Find where the given text appears and provide that cell's center as [X, Y] coordinate. 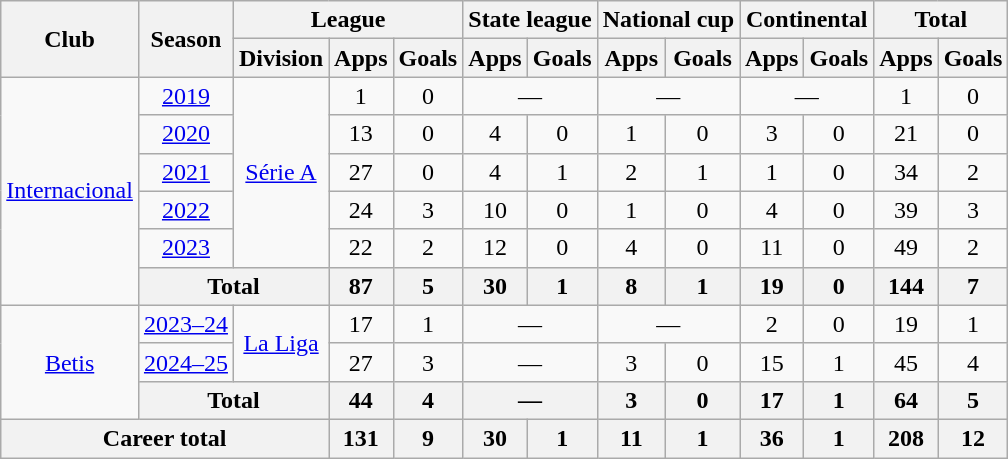
24 [361, 210]
2020 [186, 134]
2021 [186, 172]
131 [361, 438]
144 [906, 286]
National cup [668, 20]
21 [906, 134]
2024–25 [186, 362]
Career total [165, 438]
Club [70, 39]
87 [361, 286]
2023 [186, 248]
State league [530, 20]
Season [186, 39]
44 [361, 400]
36 [772, 438]
7 [973, 286]
2019 [186, 96]
Continental [807, 20]
45 [906, 362]
2023–24 [186, 324]
15 [772, 362]
2022 [186, 210]
64 [906, 400]
208 [906, 438]
22 [361, 248]
League [348, 20]
9 [428, 438]
Série A [280, 172]
39 [906, 210]
Betis [70, 362]
34 [906, 172]
La Liga [280, 343]
Internacional [70, 191]
8 [631, 286]
49 [906, 248]
13 [361, 134]
10 [495, 210]
Division [280, 58]
